From the cell containing the given text, extract its center point as (x, y) coordinate. 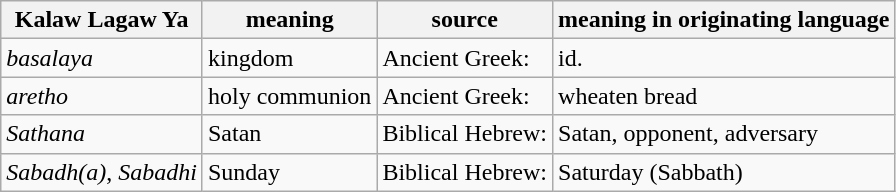
basalaya (102, 58)
Satan (289, 134)
meaning (289, 20)
holy communion (289, 96)
Sabadh(a), Sabadhi (102, 172)
Satan, opponent, adversary (724, 134)
source (465, 20)
id. (724, 58)
meaning in originating language (724, 20)
Sunday (289, 172)
Sathana (102, 134)
wheaten bread (724, 96)
Saturday (Sabbath) (724, 172)
aretho (102, 96)
kingdom (289, 58)
Kalaw Lagaw Ya (102, 20)
